Return the [X, Y] coordinate for the center point of the cell that contains the specified text.  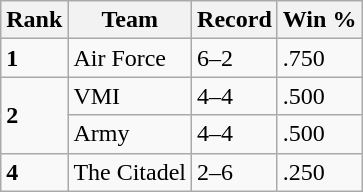
Record [235, 20]
2–6 [235, 172]
VMI [130, 96]
1 [34, 58]
.750 [320, 58]
Rank [34, 20]
Win % [320, 20]
Army [130, 134]
Team [130, 20]
.250 [320, 172]
Air Force [130, 58]
4 [34, 172]
The Citadel [130, 172]
6–2 [235, 58]
2 [34, 115]
